From the cell containing the given text, extract its center point as (x, y) coordinate. 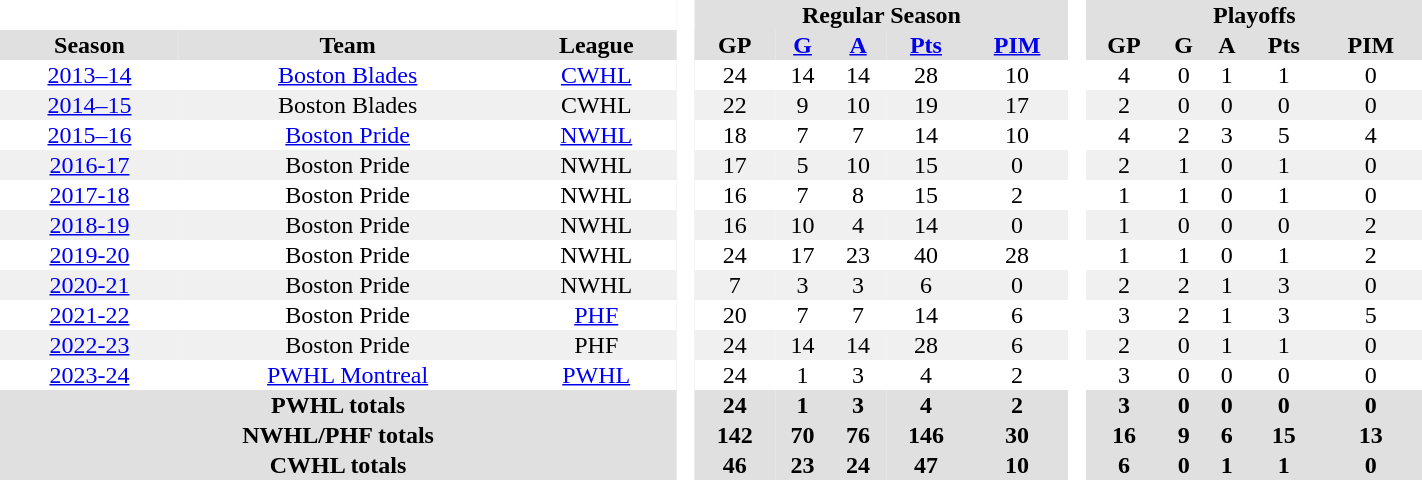
2014–15 (90, 105)
22 (735, 105)
2018-19 (90, 225)
46 (735, 465)
NWHL/PHF totals (338, 435)
2019-20 (90, 255)
20 (735, 315)
13 (1371, 435)
Season (90, 45)
70 (803, 435)
Playoffs (1254, 15)
76 (858, 435)
Regular Season (882, 15)
2015–16 (90, 135)
47 (926, 465)
PWHL Montreal (348, 375)
40 (926, 255)
146 (926, 435)
PWHL (596, 375)
142 (735, 435)
Team (348, 45)
2016-17 (90, 165)
2013–14 (90, 75)
CWHL totals (338, 465)
30 (1017, 435)
2017-18 (90, 195)
19 (926, 105)
2021-22 (90, 315)
18 (735, 135)
8 (858, 195)
2022-23 (90, 345)
League (596, 45)
2020-21 (90, 285)
PWHL totals (338, 405)
2023-24 (90, 375)
